Capture the cell that displays the provided text and extract its [x, y] central coordinate. 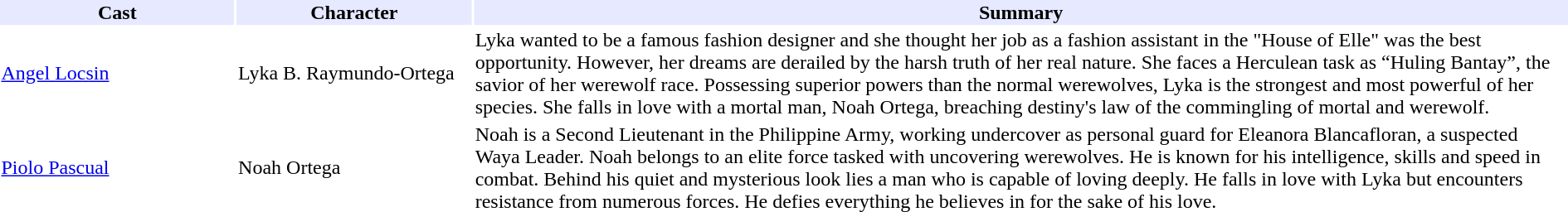
Lyka B. Raymundo-Ortega [355, 73]
Summary [1020, 12]
Cast [118, 12]
Character [355, 12]
Angel Locsin [118, 73]
